Search for the cell housing the specified text and yield its (x, y) center coordinate. 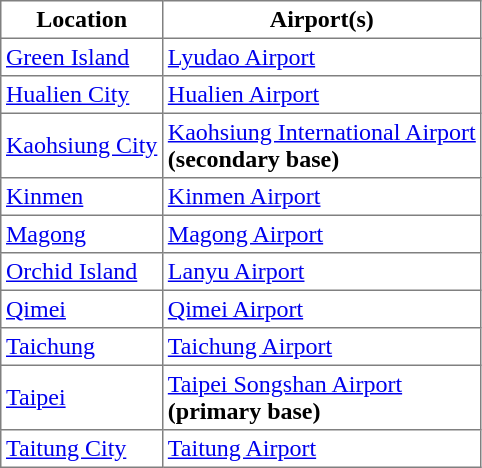
Location (82, 20)
Green Island (82, 57)
Magong (82, 234)
Taitung City (82, 449)
Kaohsiung City (82, 145)
Qimei Airport (322, 309)
Qimei (82, 309)
Lyudao Airport (322, 57)
Taichung Airport (322, 347)
Hualien City (82, 95)
Taipei Songshan Airport(primary base) (322, 397)
Taipei (82, 397)
Airport(s) (322, 20)
Kaohsiung International Airport(secondary base) (322, 145)
Taichung (82, 347)
Taitung Airport (322, 449)
Kinmen Airport (322, 197)
Orchid Island (82, 272)
Hualien Airport (322, 95)
Lanyu Airport (322, 272)
Magong Airport (322, 234)
Kinmen (82, 197)
